Identify which cell holds the provided text, then report its (x, y) central coordinate. 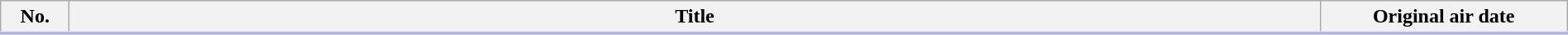
Original air date (1444, 17)
No. (35, 17)
Title (695, 17)
